Identify which cell holds the provided text, then report its (X, Y) central coordinate. 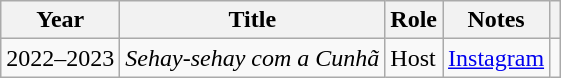
Notes (496, 20)
2022–2023 (60, 58)
Instagram (496, 58)
Sehay-sehay com a Cunhã (252, 58)
Host (414, 58)
Title (252, 20)
Year (60, 20)
Role (414, 20)
